Extract the (x, y) coordinate from the center of the cell holding the provided text.  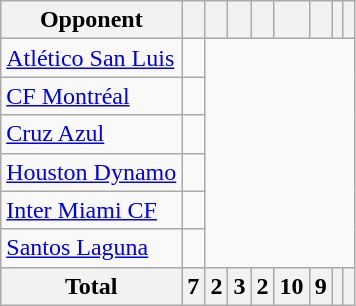
7 (194, 286)
9 (320, 286)
Opponent (92, 20)
Total (92, 286)
10 (292, 286)
Atlético San Luis (92, 58)
Inter Miami CF (92, 210)
CF Montréal (92, 96)
Santos Laguna (92, 248)
Cruz Azul (92, 134)
Houston Dynamo (92, 172)
3 (240, 286)
